Find where the given text appears and provide that cell's center as [x, y] coordinate. 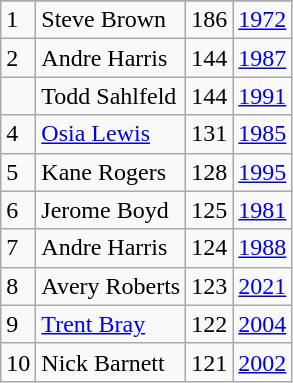
Kane Rogers [111, 172]
131 [210, 134]
10 [18, 362]
128 [210, 172]
1991 [262, 96]
2002 [262, 362]
Avery Roberts [111, 286]
1988 [262, 248]
1985 [262, 134]
Jerome Boyd [111, 210]
2 [18, 58]
1981 [262, 210]
Steve Brown [111, 20]
4 [18, 134]
2004 [262, 324]
8 [18, 286]
Nick Barnett [111, 362]
Todd Sahlfeld [111, 96]
122 [210, 324]
5 [18, 172]
6 [18, 210]
7 [18, 248]
2021 [262, 286]
123 [210, 286]
Trent Bray [111, 324]
9 [18, 324]
1987 [262, 58]
1972 [262, 20]
186 [210, 20]
125 [210, 210]
1 [18, 20]
121 [210, 362]
124 [210, 248]
1995 [262, 172]
Osia Lewis [111, 134]
